Determine the [x, y] coordinate at the center of the cell enclosing the given text.  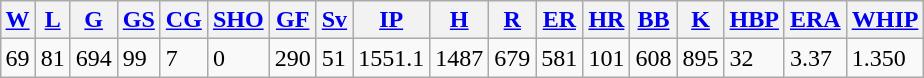
51 [334, 58]
7 [184, 58]
69 [18, 58]
R [512, 20]
ERA [815, 20]
3.37 [815, 58]
679 [512, 58]
694 [94, 58]
32 [754, 58]
HBP [754, 20]
81 [52, 58]
0 [238, 58]
895 [700, 58]
GS [138, 20]
99 [138, 58]
K [700, 20]
290 [292, 58]
BB [654, 20]
ER [560, 20]
1551.1 [392, 58]
Sv [334, 20]
101 [606, 58]
1487 [460, 58]
WHIP [885, 20]
W [18, 20]
G [94, 20]
581 [560, 58]
L [52, 20]
HR [606, 20]
608 [654, 58]
IP [392, 20]
1.350 [885, 58]
GF [292, 20]
H [460, 20]
CG [184, 20]
SHO [238, 20]
